Locate the cell with the specified text and output its (x, y) center coordinate. 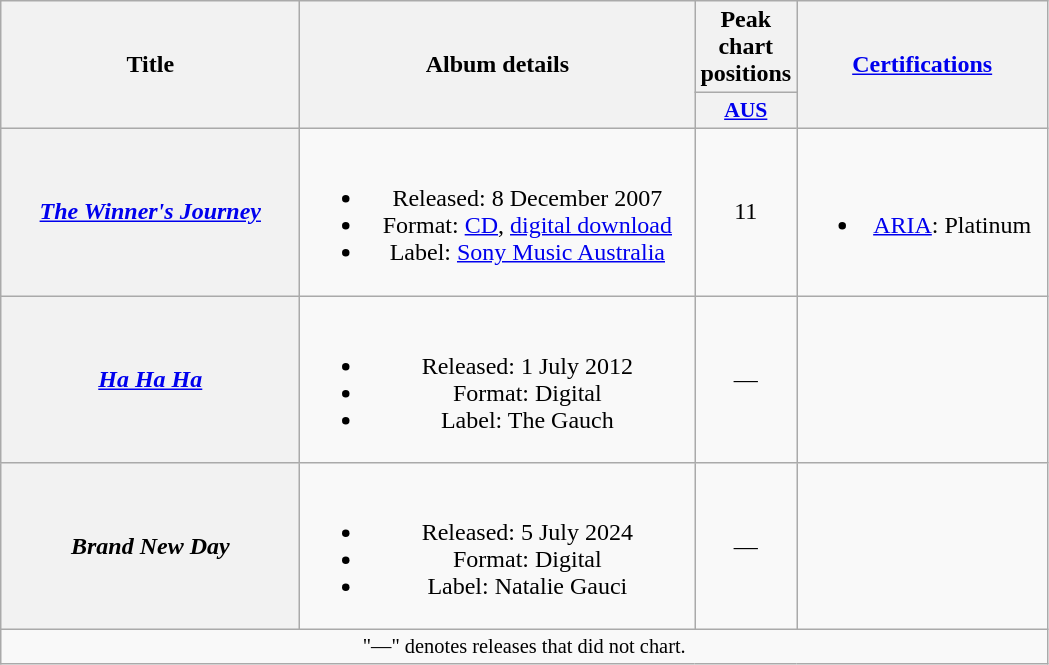
Certifications (922, 65)
Peak chart positions (746, 47)
ARIA: Platinum (922, 212)
Title (150, 65)
Released: 5 July 2024Format: DigitalLabel: Natalie Gauci (498, 546)
Ha Ha Ha (150, 380)
AUS (746, 111)
Released: 8 December 2007Format: CD, digital downloadLabel: Sony Music Australia (498, 212)
"—" denotes releases that did not chart. (524, 647)
11 (746, 212)
Album details (498, 65)
The Winner's Journey (150, 212)
Brand New Day (150, 546)
Released: 1 July 2012Format: DigitalLabel: The Gauch (498, 380)
